Return (x, y) of the center of cell containing provided text 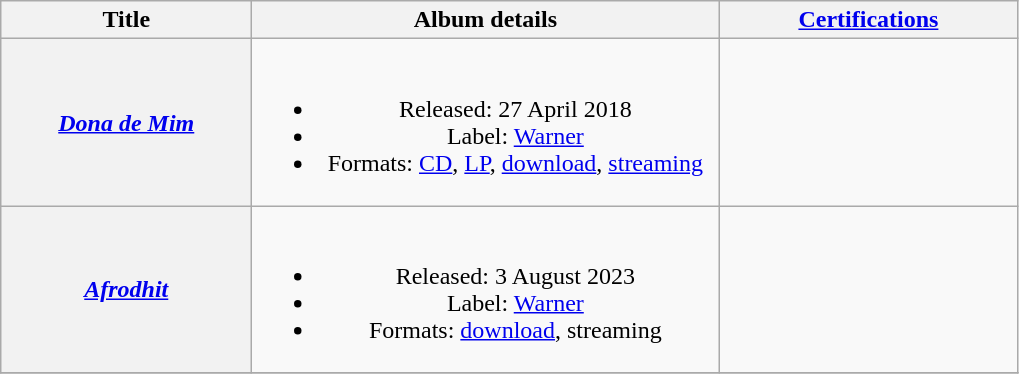
Album details (486, 20)
Released: 3 August 2023Label: WarnerFormats: download, streaming (486, 290)
Certifications (868, 20)
Title (126, 20)
Dona de Mim (126, 122)
Released: 27 April 2018Label: WarnerFormats: CD, LP, download, streaming (486, 122)
Afrodhit (126, 290)
